Find where the given text appears and provide that cell's center as [X, Y] coordinate. 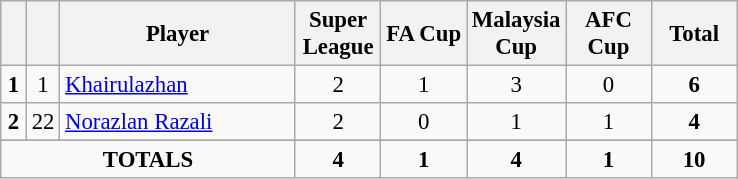
Norazlan Razali [178, 122]
Player [178, 34]
Malaysia Cup [516, 34]
3 [516, 85]
TOTALS [148, 160]
Super League [338, 34]
AFC Cup [609, 34]
Khairulazhan [178, 85]
10 [694, 160]
22 [42, 122]
6 [694, 85]
FA Cup [424, 34]
Total [694, 34]
